Locate the cell with the specified text and output its [x, y] center coordinate. 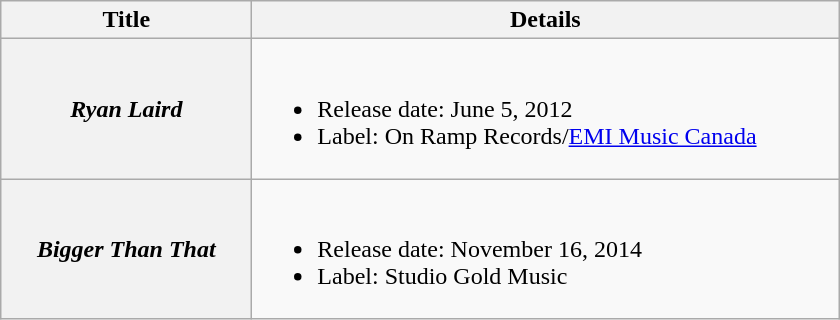
Release date: November 16, 2014Label: Studio Gold Music [546, 249]
Details [546, 20]
Title [126, 20]
Bigger Than That [126, 249]
Ryan Laird [126, 109]
Release date: June 5, 2012Label: On Ramp Records/EMI Music Canada [546, 109]
